Detect which cell encompasses the target text, then output its (x, y) center coordinate. 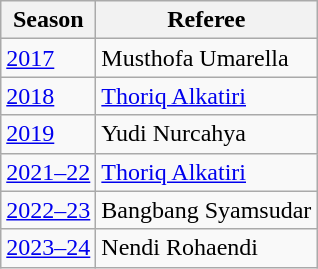
Nendi Rohaendi (206, 248)
2022–23 (48, 210)
2019 (48, 134)
2018 (48, 96)
Yudi Nurcahya (206, 134)
2017 (48, 58)
Musthofa Umarella (206, 58)
Bangbang Syamsudar (206, 210)
Referee (206, 20)
2023–24 (48, 248)
Season (48, 20)
2021–22 (48, 172)
